Determine the (x, y) coordinate at the center of the cell enclosing the given text.  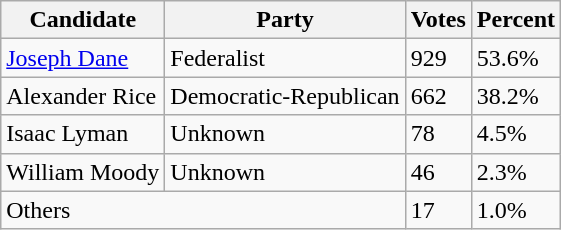
Votes (438, 20)
662 (438, 96)
Isaac Lyman (83, 134)
53.6% (516, 58)
38.2% (516, 96)
Joseph Dane (83, 58)
Alexander Rice (83, 96)
Candidate (83, 20)
2.3% (516, 172)
Others (203, 210)
Party (285, 20)
4.5% (516, 134)
1.0% (516, 210)
Federalist (285, 58)
Democratic-Republican (285, 96)
William Moody (83, 172)
46 (438, 172)
78 (438, 134)
Percent (516, 20)
929 (438, 58)
17 (438, 210)
